Return the (x, y) coordinate for the center point of the cell that contains the specified text.  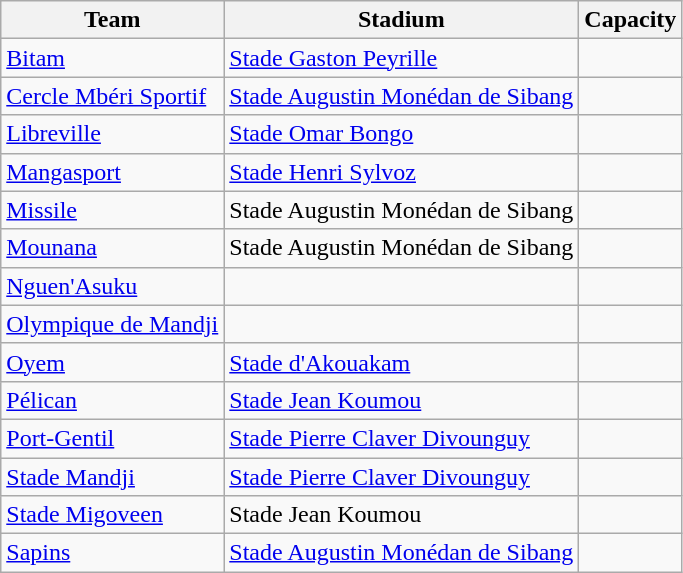
Sapins (112, 553)
Nguen'Asuku (112, 286)
Missile (112, 210)
Stade Henri Sylvoz (402, 172)
Bitam (112, 58)
Stade Gaston Peyrille (402, 58)
Olympique de Mandji (112, 324)
Stade d'Akouakam (402, 362)
Mangasport (112, 172)
Libreville (112, 134)
Team (112, 20)
Capacity (630, 20)
Stade Omar Bongo (402, 134)
Stade Migoveen (112, 515)
Oyem (112, 362)
Stadium (402, 20)
Port-Gentil (112, 438)
Pélican (112, 400)
Cercle Mbéri Sportif (112, 96)
Mounana (112, 248)
Stade Mandji (112, 477)
